Scan for the cell matching the given text and deliver its [x, y] coordinate at center. 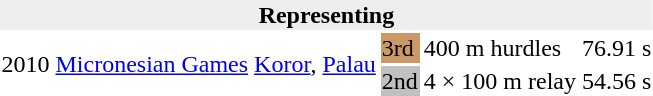
4 × 100 m relay [500, 81]
54.56 s [616, 81]
3rd [400, 48]
76.91 s [616, 48]
2010 [26, 64]
400 m hurdles [500, 48]
Representing [326, 15]
2nd [400, 81]
Micronesian Games [152, 64]
Koror, Palau [316, 64]
